Determine the (x, y) coordinate at the center of the cell enclosing the given text.  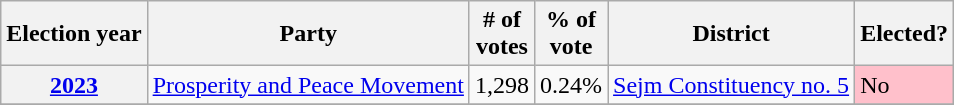
2023 (74, 85)
% ofvote (570, 34)
District (732, 34)
Party (308, 34)
1,298 (502, 85)
0.24% (570, 85)
No (904, 85)
Prosperity and Peace Movement (308, 85)
Election year (74, 34)
# ofvotes (502, 34)
Sejm Constituency no. 5 (732, 85)
Elected? (904, 34)
